For the text-containing cell, return its midpoint in [x, y] coordinate format. 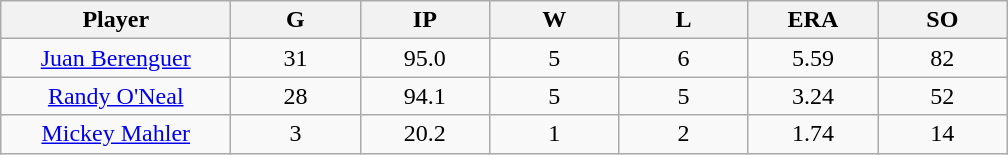
14 [942, 134]
31 [296, 58]
Randy O'Neal [116, 96]
SO [942, 20]
Juan Berenguer [116, 58]
3 [296, 134]
1.74 [812, 134]
Player [116, 20]
3.24 [812, 96]
28 [296, 96]
1 [554, 134]
95.0 [424, 58]
L [684, 20]
W [554, 20]
94.1 [424, 96]
52 [942, 96]
82 [942, 58]
6 [684, 58]
G [296, 20]
20.2 [424, 134]
IP [424, 20]
2 [684, 134]
ERA [812, 20]
5.59 [812, 58]
Mickey Mahler [116, 134]
